Determine the [X, Y] coordinate at the center of the cell enclosing the given text.  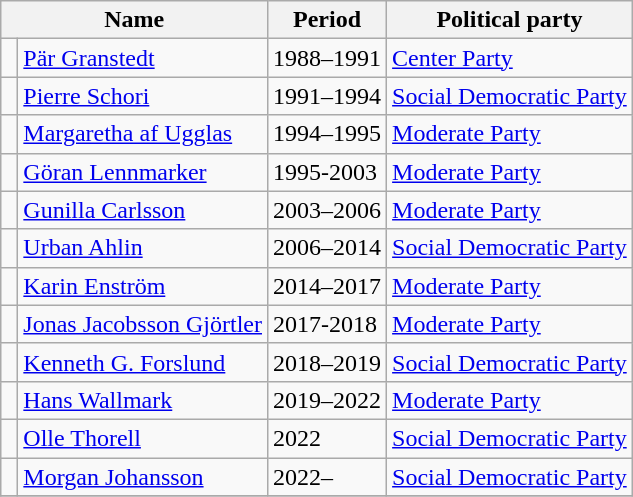
2003–2006 [328, 210]
1991–1994 [328, 96]
2019–2022 [328, 400]
Jonas Jacobsson Gjörtler [143, 324]
2018–2019 [328, 362]
1995-2003 [328, 172]
Hans Wallmark [143, 400]
Göran Lennmarker [143, 172]
Urban Ahlin [143, 248]
2022– [328, 477]
Name [134, 20]
Kenneth G. Forslund [143, 362]
2017-2018 [328, 324]
2022 [328, 438]
Period [328, 20]
Pierre Schori [143, 96]
Morgan Johansson [143, 477]
Gunilla Carlsson [143, 210]
Pär Granstedt [143, 58]
2014–2017 [328, 286]
2006–2014 [328, 248]
Political party [510, 20]
Karin Enström [143, 286]
Olle Thorell [143, 438]
Center Party [510, 58]
1988–1991 [328, 58]
Margaretha af Ugglas [143, 134]
1994–1995 [328, 134]
